Scan for the cell matching the given text and deliver its [X, Y] coordinate at center. 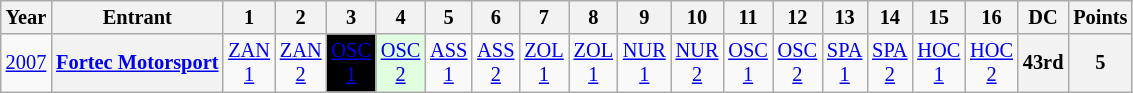
2007 [26, 63]
13 [844, 17]
4 [400, 17]
7 [544, 17]
NUR2 [698, 63]
SPA2 [890, 63]
ASS2 [496, 63]
SPA1 [844, 63]
Fortec Motorsport [137, 63]
NUR1 [644, 63]
1 [249, 17]
12 [798, 17]
HOC2 [992, 63]
ZAN1 [249, 63]
HOC1 [938, 63]
Entrant [137, 17]
ZAN2 [301, 63]
ASS1 [448, 63]
9 [644, 17]
Points [1100, 17]
43rd [1043, 63]
2 [301, 17]
3 [352, 17]
10 [698, 17]
16 [992, 17]
14 [890, 17]
8 [594, 17]
Year [26, 17]
11 [748, 17]
6 [496, 17]
15 [938, 17]
DC [1043, 17]
